From the cell containing the given text, extract its center point as (x, y) coordinate. 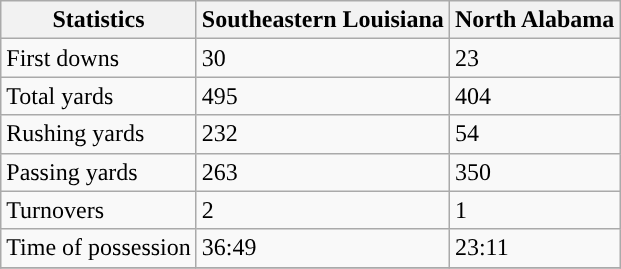
54 (534, 134)
232 (322, 134)
36:49 (322, 248)
Rushing yards (99, 134)
Total yards (99, 96)
495 (322, 96)
Passing yards (99, 172)
1 (534, 210)
North Alabama (534, 20)
404 (534, 96)
2 (322, 210)
23 (534, 58)
First downs (99, 58)
263 (322, 172)
Statistics (99, 20)
30 (322, 58)
Time of possession (99, 248)
23:11 (534, 248)
Turnovers (99, 210)
Southeastern Louisiana (322, 20)
350 (534, 172)
